Return (X, Y) of the center of cell containing provided text 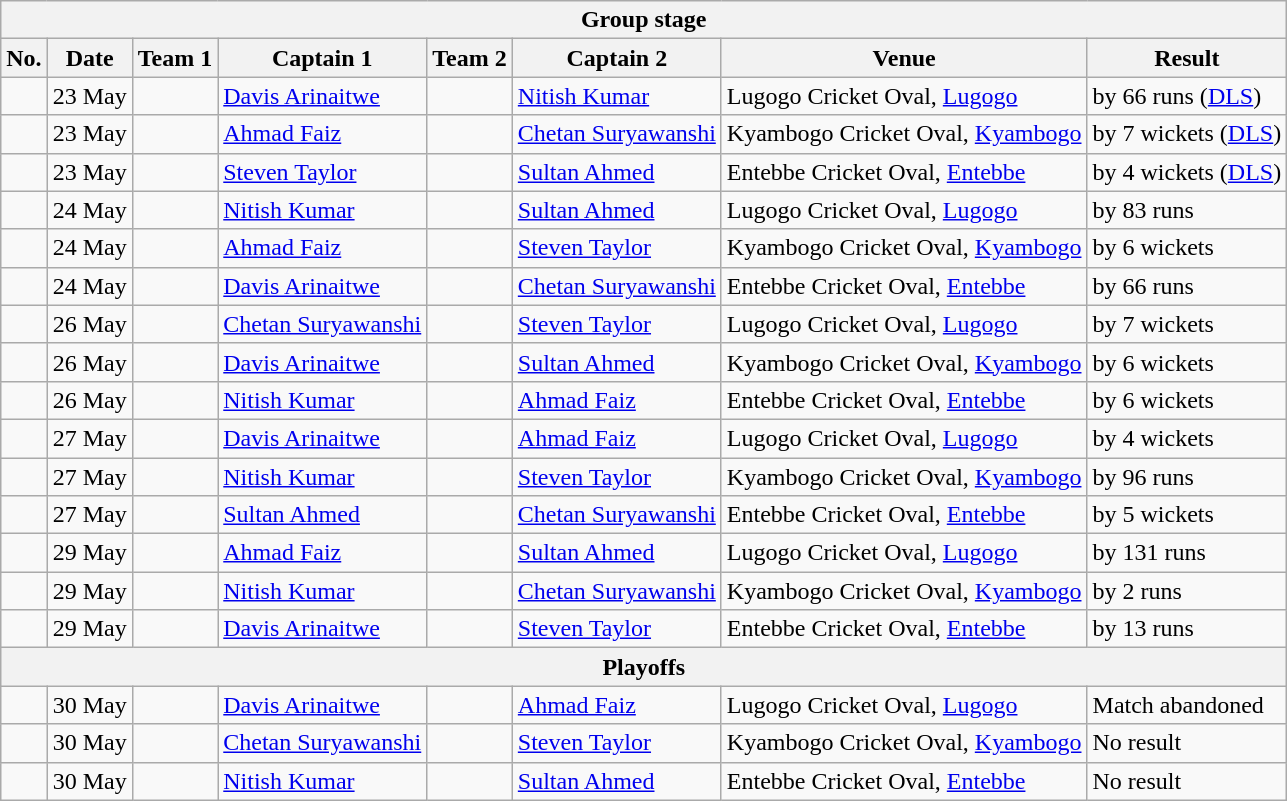
by 4 wickets (DLS) (1187, 172)
by 7 wickets (1187, 324)
No. (24, 58)
Date (90, 58)
Result (1187, 58)
by 2 runs (1187, 591)
by 13 runs (1187, 629)
Match abandoned (1187, 705)
Venue (904, 58)
Captain 2 (616, 58)
by 7 wickets (DLS) (1187, 134)
Team 2 (470, 58)
Team 1 (175, 58)
Playoffs (644, 667)
Group stage (644, 20)
Captain 1 (322, 58)
by 131 runs (1187, 553)
by 96 runs (1187, 477)
by 5 wickets (1187, 515)
by 66 runs (1187, 286)
by 66 runs (DLS) (1187, 96)
by 4 wickets (1187, 438)
by 83 runs (1187, 210)
